Search for the cell housing the specified text and yield its (x, y) center coordinate. 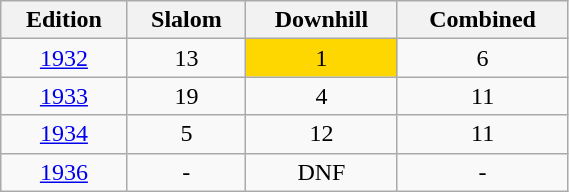
Downhill (322, 20)
12 (322, 134)
Slalom (186, 20)
1932 (64, 58)
Edition (64, 20)
4 (322, 96)
1936 (64, 172)
1933 (64, 96)
1 (322, 58)
13 (186, 58)
5 (186, 134)
Combined (482, 20)
1934 (64, 134)
6 (482, 58)
DNF (322, 172)
19 (186, 96)
